Determine the (X, Y) coordinate at the center of the cell enclosing the given text.  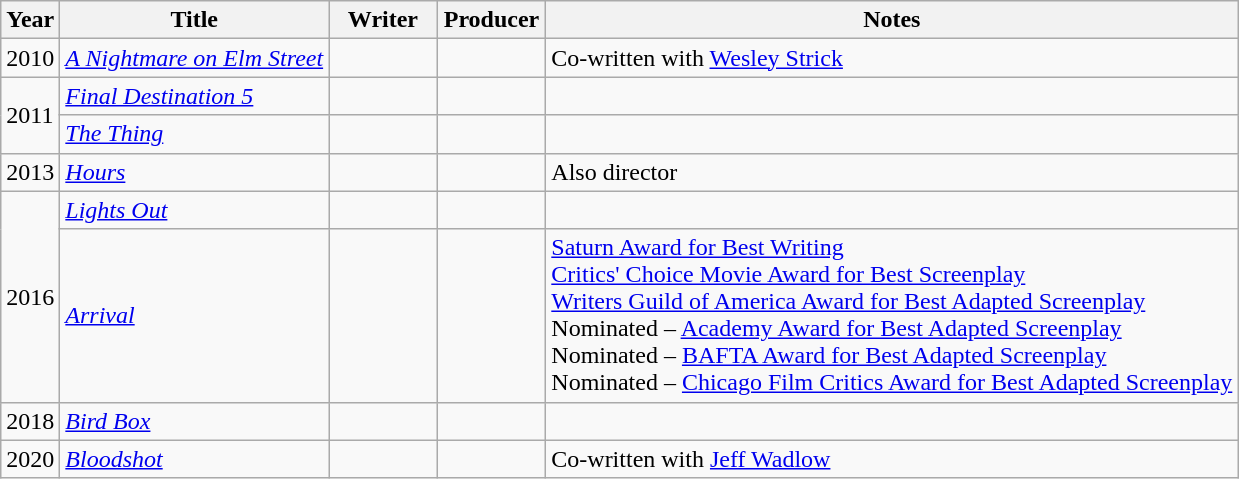
2018 (30, 421)
Bird Box (194, 421)
Bloodshot (194, 459)
Producer (492, 20)
Title (194, 20)
Co-written with Jeff Wadlow (892, 459)
Arrival (194, 316)
The Thing (194, 134)
2011 (30, 115)
2020 (30, 459)
A Nightmare on Elm Street (194, 58)
Final Destination 5 (194, 96)
2013 (30, 172)
Writer (384, 20)
2016 (30, 296)
Hours (194, 172)
Notes (892, 20)
Lights Out (194, 210)
2010 (30, 58)
Year (30, 20)
Also director (892, 172)
Co-written with Wesley Strick (892, 58)
